Provide the [X, Y] coordinate of the cell's center where the given text is located.  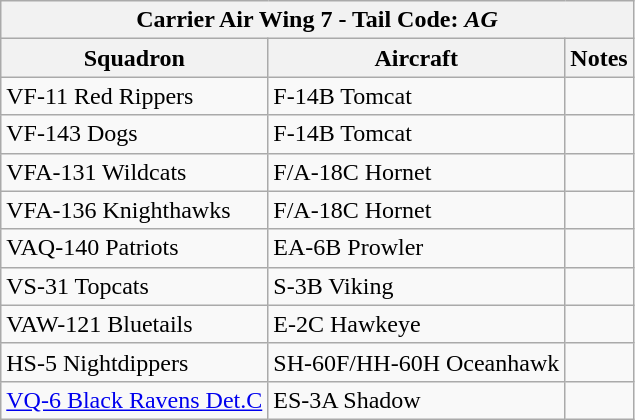
Carrier Air Wing 7 - Tail Code: AG [317, 20]
HS-5 Nightdippers [134, 362]
VQ-6 Black Ravens Det.C [134, 400]
VAQ-140 Patriots [134, 248]
S-3B Viking [416, 286]
Squadron [134, 58]
VFA-131 Wildcats [134, 172]
EA-6B Prowler [416, 248]
E-2C Hawkeye [416, 324]
VF-143 Dogs [134, 134]
VFA-136 Knighthawks [134, 210]
Notes [599, 58]
VS-31 Topcats [134, 286]
ES-3A Shadow [416, 400]
VF-11 Red Rippers [134, 96]
VAW-121 Bluetails [134, 324]
SH-60F/HH-60H Oceanhawk [416, 362]
Aircraft [416, 58]
